Pinpoint the cell where the given text exists, returning its [X, Y] midpoint coordinate. 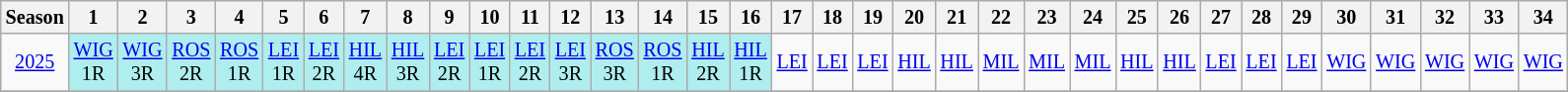
24 [1093, 18]
3 [191, 18]
20 [913, 18]
7 [365, 18]
5 [284, 18]
13 [615, 18]
2 [143, 18]
HIL2R [708, 62]
10 [489, 18]
33 [1494, 18]
29 [1302, 18]
16 [751, 18]
HIL3R [408, 62]
WIG3R [143, 62]
26 [1179, 18]
1 [94, 18]
28 [1260, 18]
LEI3R [570, 62]
ROS3R [615, 62]
18 [832, 18]
11 [531, 18]
22 [1002, 18]
27 [1221, 18]
WIG1R [94, 62]
14 [663, 18]
Season [36, 18]
4 [239, 18]
23 [1047, 18]
9 [450, 18]
HIL4R [365, 62]
32 [1445, 18]
25 [1136, 18]
12 [570, 18]
30 [1346, 18]
HIL1R [751, 62]
21 [957, 18]
6 [323, 18]
17 [793, 18]
8 [408, 18]
ROS2R [191, 62]
34 [1543, 18]
2025 [36, 62]
31 [1395, 18]
19 [872, 18]
15 [708, 18]
